Return [x, y] of the center of cell containing provided text 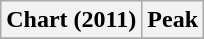
Peak [173, 20]
Chart (2011) [72, 20]
